Find where the given text appears and provide that cell's center as [X, Y] coordinate. 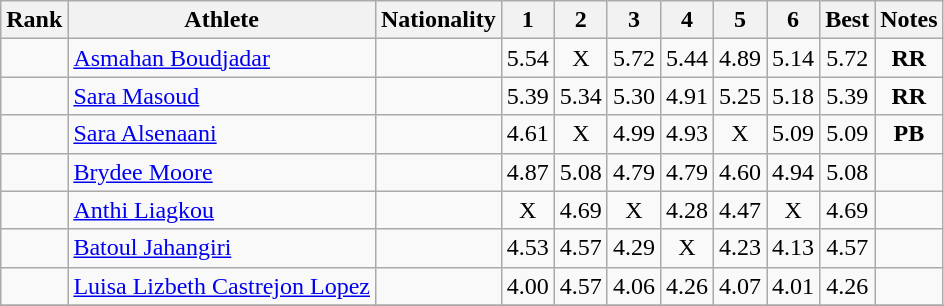
5.18 [794, 96]
4.87 [528, 172]
Rank [34, 20]
Sara Masoud [222, 96]
Nationality [438, 20]
4 [686, 20]
1 [528, 20]
4.47 [740, 210]
4.91 [686, 96]
5.25 [740, 96]
5.30 [634, 96]
4.13 [794, 248]
PB [909, 134]
4.60 [740, 172]
4.61 [528, 134]
3 [634, 20]
4.00 [528, 286]
4.99 [634, 134]
4.28 [686, 210]
Sara Alsenaani [222, 134]
4.07 [740, 286]
Anthi Liagkou [222, 210]
4.29 [634, 248]
Best [848, 20]
5 [740, 20]
4.94 [794, 172]
4.89 [740, 58]
4.06 [634, 286]
2 [580, 20]
Brydee Moore [222, 172]
Asmahan Boudjadar [222, 58]
4.23 [740, 248]
Athlete [222, 20]
4.53 [528, 248]
5.44 [686, 58]
5.54 [528, 58]
Notes [909, 20]
4.93 [686, 134]
5.14 [794, 58]
Batoul Jahangiri [222, 248]
4.01 [794, 286]
6 [794, 20]
Luisa Lizbeth Castrejon Lopez [222, 286]
5.34 [580, 96]
